Output the (X, Y) coordinate of the center of the cell containing the given text.  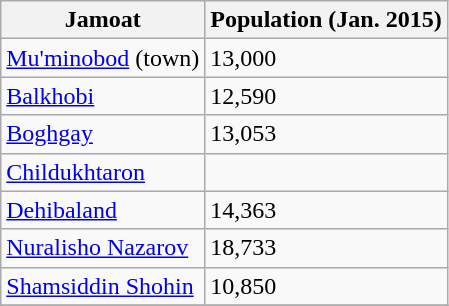
Population (Jan. 2015) (326, 20)
Dehibaland (103, 210)
13,000 (326, 58)
Childukhtaron (103, 172)
13,053 (326, 134)
18,733 (326, 248)
12,590 (326, 96)
Boghgay (103, 134)
Shamsiddin Shohin (103, 286)
Jamoat (103, 20)
Mu'minobod (town) (103, 58)
14,363 (326, 210)
10,850 (326, 286)
Balkhobi (103, 96)
Nuralisho Nazarov (103, 248)
